Capture the cell that displays the provided text and extract its [X, Y] central coordinate. 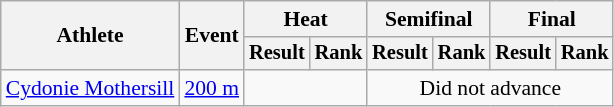
Heat [306, 19]
Athlete [90, 36]
Semifinal [428, 19]
Cydonie Mothersill [90, 88]
Did not advance [490, 88]
200 m [212, 88]
Event [212, 36]
Final [552, 19]
